From the cell containing the given text, extract its center point as [X, Y] coordinate. 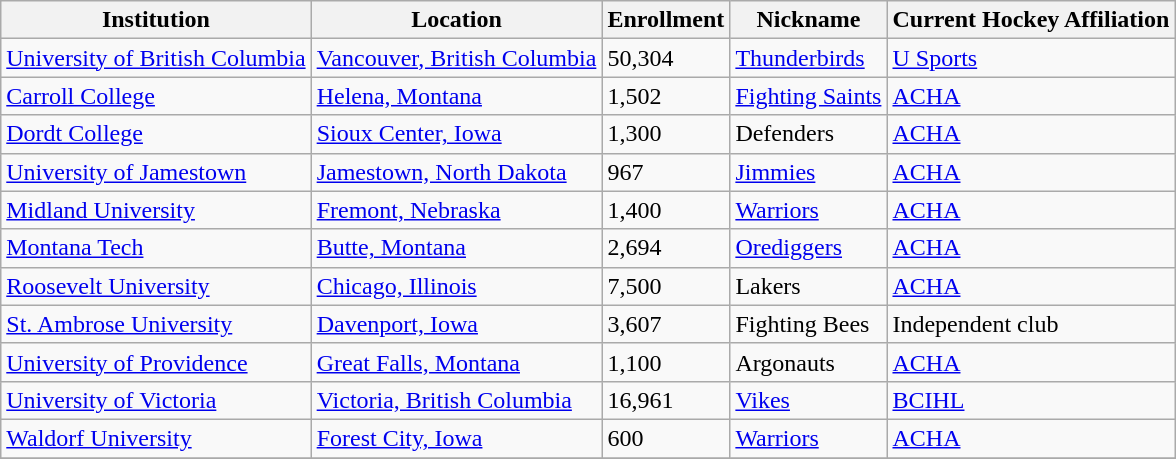
2,694 [666, 248]
Dordt College [156, 134]
Roosevelt University [156, 286]
Current Hockey Affiliation [1031, 20]
1,400 [666, 210]
Argonauts [808, 362]
Independent club [1031, 324]
Nickname [808, 20]
7,500 [666, 286]
Institution [156, 20]
600 [666, 438]
University of Victoria [156, 400]
Enrollment [666, 20]
Great Falls, Montana [456, 362]
Forest City, Iowa [456, 438]
Jamestown, North Dakota [456, 172]
Sioux Center, Iowa [456, 134]
Fighting Saints [808, 96]
St. Ambrose University [156, 324]
Vikes [808, 400]
Lakers [808, 286]
967 [666, 172]
University of Jamestown [156, 172]
Davenport, Iowa [456, 324]
1,300 [666, 134]
University of British Columbia [156, 58]
Fighting Bees [808, 324]
Thunderbirds [808, 58]
Helena, Montana [456, 96]
Midland University [156, 210]
Victoria, British Columbia [456, 400]
Orediggers [808, 248]
BCIHL [1031, 400]
Location [456, 20]
Waldorf University [156, 438]
Montana Tech [156, 248]
3,607 [666, 324]
University of Providence [156, 362]
Jimmies [808, 172]
Carroll College [156, 96]
1,502 [666, 96]
16,961 [666, 400]
Defenders [808, 134]
Fremont, Nebraska [456, 210]
Chicago, Illinois [456, 286]
Butte, Montana [456, 248]
U Sports [1031, 58]
50,304 [666, 58]
Vancouver, British Columbia [456, 58]
1,100 [666, 362]
